Capture the cell that displays the provided text and extract its [X, Y] central coordinate. 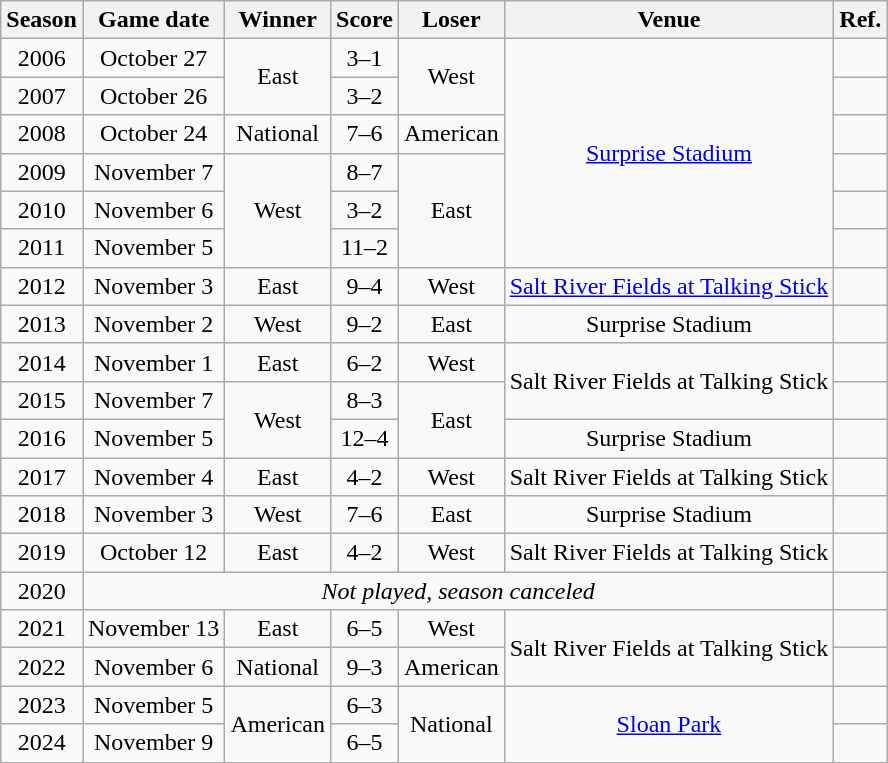
2010 [42, 210]
November 13 [153, 629]
9–2 [365, 324]
2011 [42, 248]
2019 [42, 553]
November 1 [153, 362]
3–1 [365, 58]
2020 [42, 591]
6–2 [365, 362]
October 26 [153, 96]
Not played, season canceled [458, 591]
2009 [42, 172]
Venue [669, 20]
November 4 [153, 477]
2018 [42, 515]
Score [365, 20]
12–4 [365, 438]
2022 [42, 667]
2007 [42, 96]
Season [42, 20]
6–3 [365, 705]
11–2 [365, 248]
November 9 [153, 743]
October 27 [153, 58]
8–3 [365, 400]
2013 [42, 324]
2006 [42, 58]
October 24 [153, 134]
2023 [42, 705]
8–7 [365, 172]
2012 [42, 286]
Loser [451, 20]
Sloan Park [669, 724]
October 12 [153, 553]
Ref. [860, 20]
November 2 [153, 324]
9–3 [365, 667]
Winner [278, 20]
2008 [42, 134]
2015 [42, 400]
Game date [153, 20]
9–4 [365, 286]
2016 [42, 438]
2021 [42, 629]
2017 [42, 477]
2014 [42, 362]
2024 [42, 743]
